Detect which cell encompasses the target text, then output its [X, Y] center coordinate. 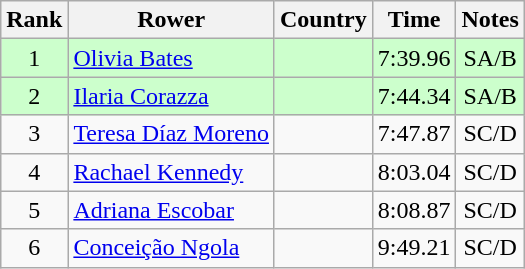
7:39.96 [414, 58]
Country [323, 20]
6 [34, 248]
1 [34, 58]
Time [414, 20]
4 [34, 172]
Rower [172, 20]
Rank [34, 20]
5 [34, 210]
7:47.87 [414, 134]
Adriana Escobar [172, 210]
8:03.04 [414, 172]
Rachael Kennedy [172, 172]
Conceição Ngola [172, 248]
Ilaria Corazza [172, 96]
Olivia Bates [172, 58]
7:44.34 [414, 96]
Notes [490, 20]
2 [34, 96]
3 [34, 134]
Teresa Díaz Moreno [172, 134]
9:49.21 [414, 248]
8:08.87 [414, 210]
